Scan for the cell matching the given text and deliver its (x, y) coordinate at center. 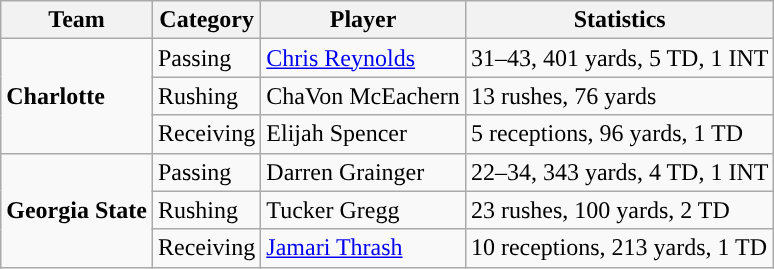
10 receptions, 213 yards, 1 TD (620, 248)
Charlotte (77, 96)
Tucker Gregg (364, 210)
Team (77, 20)
Chris Reynolds (364, 58)
Elijah Spencer (364, 134)
ChaVon McEachern (364, 96)
13 rushes, 76 yards (620, 96)
Darren Grainger (364, 172)
Statistics (620, 20)
23 rushes, 100 yards, 2 TD (620, 210)
Player (364, 20)
22–34, 343 yards, 4 TD, 1 INT (620, 172)
Georgia State (77, 210)
Jamari Thrash (364, 248)
31–43, 401 yards, 5 TD, 1 INT (620, 58)
5 receptions, 96 yards, 1 TD (620, 134)
Category (206, 20)
